Scan for the cell matching the given text and deliver its (x, y) coordinate at center. 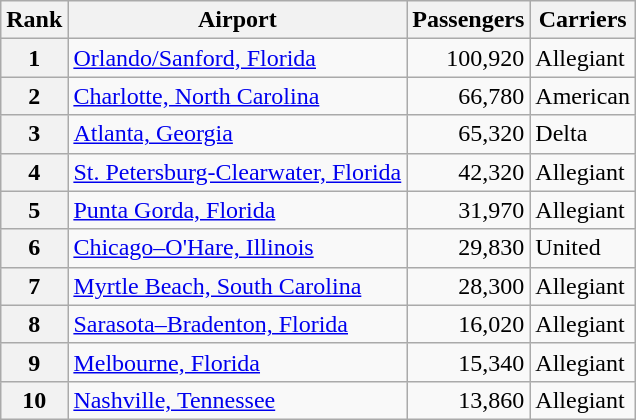
Delta (583, 134)
16,020 (468, 324)
2 (34, 96)
Orlando/Sanford, Florida (238, 58)
8 (34, 324)
Melbourne, Florida (238, 362)
Nashville, Tennessee (238, 400)
Rank (34, 20)
29,830 (468, 248)
28,300 (468, 286)
United (583, 248)
6 (34, 248)
Punta Gorda, Florida (238, 210)
Atlanta, Georgia (238, 134)
5 (34, 210)
100,920 (468, 58)
Charlotte, North Carolina (238, 96)
15,340 (468, 362)
Sarasota–Bradenton, Florida (238, 324)
Myrtle Beach, South Carolina (238, 286)
4 (34, 172)
Airport (238, 20)
13,860 (468, 400)
42,320 (468, 172)
American (583, 96)
7 (34, 286)
10 (34, 400)
1 (34, 58)
65,320 (468, 134)
3 (34, 134)
66,780 (468, 96)
9 (34, 362)
Chicago–O'Hare, Illinois (238, 248)
31,970 (468, 210)
Carriers (583, 20)
St. Petersburg-Clearwater, Florida (238, 172)
Passengers (468, 20)
